Return [x, y] of the center of cell containing provided text 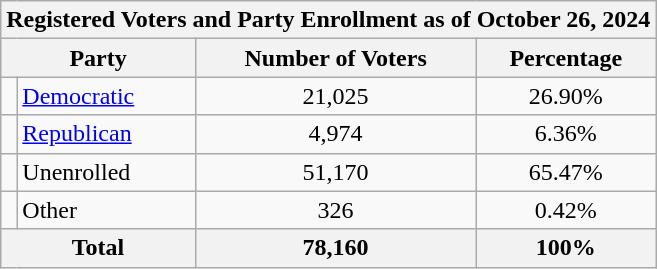
Registered Voters and Party Enrollment as of October 26, 2024 [328, 20]
Percentage [566, 58]
6.36% [566, 134]
326 [336, 210]
Party [98, 58]
Unenrolled [106, 172]
Republican [106, 134]
Democratic [106, 96]
100% [566, 248]
78,160 [336, 248]
0.42% [566, 210]
51,170 [336, 172]
Total [98, 248]
26.90% [566, 96]
65.47% [566, 172]
Other [106, 210]
Number of Voters [336, 58]
4,974 [336, 134]
21,025 [336, 96]
